Identify which cell holds the provided text, then report its [x, y] central coordinate. 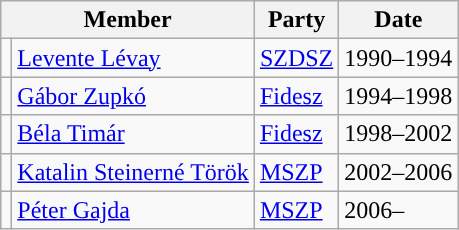
Béla Timár [134, 134]
Member [128, 20]
1990–1994 [398, 58]
Date [398, 20]
1994–1998 [398, 96]
Gábor Zupkó [134, 96]
Péter Gajda [134, 210]
SZDSZ [296, 58]
Katalin Steinerné Török [134, 172]
Party [296, 20]
2006– [398, 210]
1998–2002 [398, 134]
2002–2006 [398, 172]
Levente Lévay [134, 58]
